Output the [x, y] coordinate of the center of the cell containing the given text.  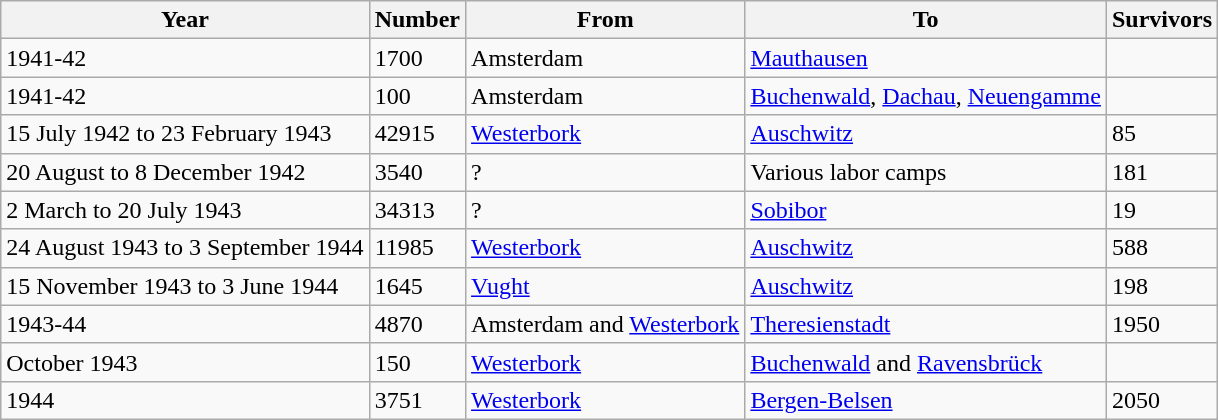
19 [1162, 210]
Amsterdam and Westerbork [606, 324]
Buchenwald, Dachau, Neuengamme [926, 96]
4870 [417, 324]
2 March to 20 July 1943 [185, 210]
Bergen-Belsen [926, 400]
11985 [417, 248]
Sobibor [926, 210]
20 August to 8 December 1942 [185, 172]
85 [1162, 134]
42915 [417, 134]
From [606, 20]
Vught [606, 286]
1700 [417, 58]
181 [1162, 172]
To [926, 20]
1943-44 [185, 324]
150 [417, 362]
1950 [1162, 324]
15 November 1943 to 3 June 1944 [185, 286]
Theresienstadt [926, 324]
34313 [417, 210]
Number [417, 20]
1944 [185, 400]
3751 [417, 400]
198 [1162, 286]
1645 [417, 286]
October 1943 [185, 362]
Buchenwald and Ravensbrück [926, 362]
588 [1162, 248]
24 August 1943 to 3 September 1944 [185, 248]
Mauthausen [926, 58]
Survivors [1162, 20]
Year [185, 20]
15 July 1942 to 23 February 1943 [185, 134]
3540 [417, 172]
Various labor camps [926, 172]
100 [417, 96]
2050 [1162, 400]
